Pinpoint the cell where the given text exists, returning its [X, Y] midpoint coordinate. 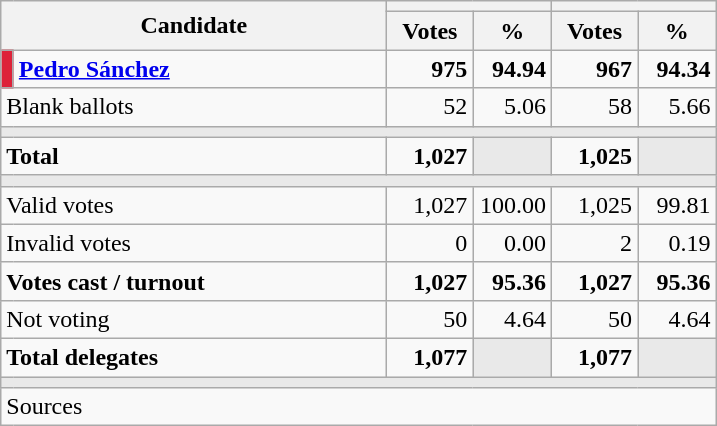
94.94 [512, 69]
5.06 [512, 107]
99.81 [678, 205]
967 [594, 69]
Pedro Sánchez [200, 69]
Invalid votes [194, 243]
2 [594, 243]
Total delegates [194, 357]
58 [594, 107]
52 [430, 107]
Candidate [194, 26]
975 [430, 69]
5.66 [678, 107]
Valid votes [194, 205]
0.00 [512, 243]
Blank ballots [194, 107]
Total [194, 156]
Not voting [194, 319]
0 [430, 243]
Votes cast / turnout [194, 281]
0.19 [678, 243]
100.00 [512, 205]
94.34 [678, 69]
Sources [358, 407]
